Search for the cell housing the specified text and yield its (x, y) center coordinate. 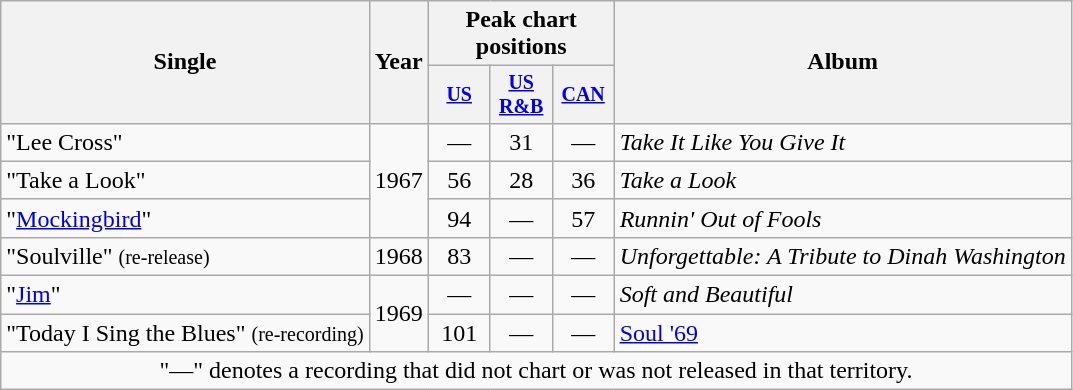
"Take a Look" (185, 180)
57 (583, 218)
Soul '69 (842, 333)
Take It Like You Give It (842, 142)
83 (459, 256)
1968 (398, 256)
"Mockingbird" (185, 218)
56 (459, 180)
"Lee Cross" (185, 142)
CAN (583, 94)
1969 (398, 314)
28 (521, 180)
94 (459, 218)
1967 (398, 180)
Take a Look (842, 180)
36 (583, 180)
Album (842, 62)
Single (185, 62)
"—" denotes a recording that did not chart or was not released in that territory. (536, 371)
US (459, 94)
"Today I Sing the Blues" (re-recording) (185, 333)
Peak chart positions (521, 34)
Soft and Beautiful (842, 295)
Runnin' Out of Fools (842, 218)
USR&B (521, 94)
101 (459, 333)
"Jim" (185, 295)
"Soulville" (re-release) (185, 256)
31 (521, 142)
Unforgettable: A Tribute to Dinah Washington (842, 256)
Year (398, 62)
